Determine the (X, Y) coordinate at the center of the cell enclosing the given text.  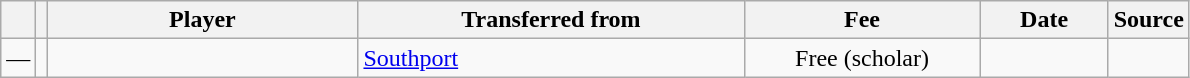
Transferred from (551, 20)
— (18, 58)
Free (scholar) (862, 58)
Southport (551, 58)
Player (202, 20)
Fee (862, 20)
Source (1148, 20)
Date (1044, 20)
